Search for the cell housing the specified text and yield its [x, y] center coordinate. 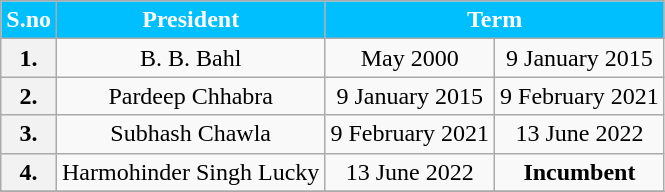
Subhash Chawla [191, 134]
4. [29, 172]
1. [29, 58]
Term [494, 20]
Harmohinder Singh Lucky [191, 172]
May 2000 [410, 58]
3. [29, 134]
2. [29, 96]
Pardeep Chhabra [191, 96]
Incumbent [580, 172]
S.no [29, 20]
B. B. Bahl [191, 58]
President [191, 20]
